Extract the (X, Y) coordinate from the center of the cell holding the provided text.  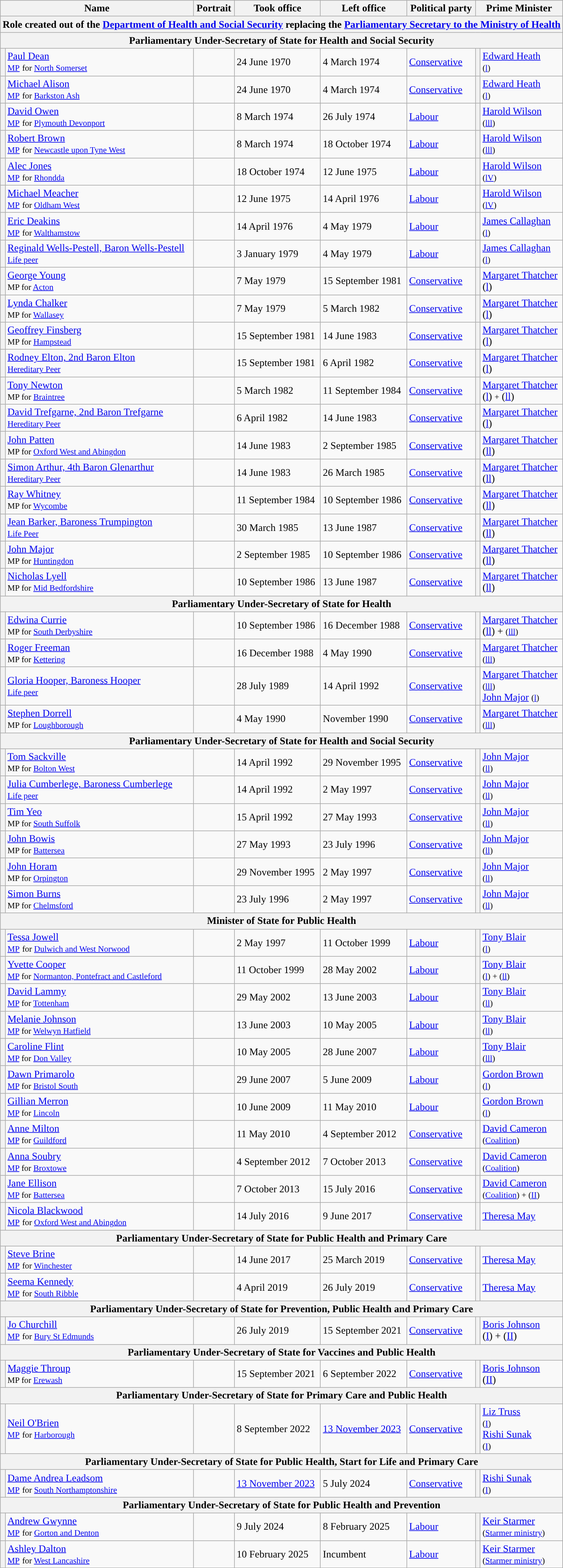
Boris Johnson (II) (521, 1374)
8 September 2022 (278, 1429)
Parliamentary Under-Secretary of State for Prevention, Public Health and Primary Care (282, 1309)
Liz Truss (I)Rishi Sunak (I) (521, 1429)
Minister of State for Public Health (282, 921)
29 May 2002 (278, 997)
14 June 2017 (278, 1260)
Paul Dean MP for North Somerset (99, 62)
Parliamentary Under-Secretary of State for Public Health and Primary Care (282, 1238)
David Lammy MP for Tottenham (99, 997)
Tessa Jowell MP for Dulwich and West Norwood (99, 942)
Jean Barker, Baroness Trumpington Life Peer (99, 528)
Caroline Flint MP for Don Valley (99, 1052)
Margaret Thatcher(l) + (ll) (521, 390)
Portrait (214, 8)
Rishi Sunak (I) (521, 1483)
Nicholas Lyell MP for Mid Bedfordshire (99, 582)
Stephen Dorrell MP for Loughborough (99, 719)
Tony Blair (l) + (ll) (521, 970)
Nicola Blackwood MP for Oxford West and Abingdon (99, 1217)
David Trefgarne, 2nd Baron Trefgarne Hereditary Peer (99, 418)
28 June 2007 (364, 1052)
Name (97, 8)
Ray Whitney MP for Wycombe (99, 500)
Parliamentary Under-Secretary of State for Health (282, 604)
15 July 2016 (364, 1189)
Alec Jones MP for Rhondda (99, 172)
9 June 2017 (364, 1217)
Simon Arthur, 4th Baron Glenarthur Hereditary Peer (99, 473)
John Patten MP for Oxford West and Abingdon (99, 445)
10 February 2025 (278, 1554)
Parliamentary Under-Secretary of State for Public Health and Prevention (282, 1505)
9 July 2024 (278, 1526)
Margaret Thatcher(ll) + (lll) (521, 625)
Parliamentary Under-Secretary of State for Vaccines and Public Health (282, 1352)
Neil O'Brien MP for Harborough (99, 1429)
Ashley Dalton MP for West Lancashire (99, 1554)
Left office (364, 8)
Anna Soubry MP for Broxtowe (99, 1161)
5 June 2009 (364, 1080)
Jane Ellison MP for Battersea (99, 1189)
John Horam MP for Orpington (99, 872)
Gillian Merron MP for Lincoln (99, 1106)
Gloria Hooper, Baroness Hooper Life peer (99, 686)
Eric Deakins MP for Walthamstow (99, 226)
5 July 2024 (364, 1483)
28 July 1989 (278, 686)
Reginald Wells-Pestell, Baron Wells-Pestell Life peer (99, 253)
8 February 2025 (364, 1526)
Anne Milton MP for Guildford (99, 1134)
Seema Kennedy MP for South Ribble (99, 1287)
Tony Newton MP for Braintree (99, 390)
25 March 2019 (364, 1260)
Simon Burns MP for Chelmsford (99, 899)
Rodney Elton, 2nd Baron Elton Hereditary Peer (99, 363)
Melanie Johnson MP for Welwyn Hatfield (99, 1025)
3 January 1979 (278, 253)
Julia Cumberlege, Baroness Cumberlege Life peer (99, 790)
6 September 2022 (364, 1374)
Andrew Gwynne MP for Gorton and Denton (99, 1526)
Incumbent (364, 1554)
Michael Meacher MP for Oldham West (99, 199)
Tim Yeo MP for South Suffolk (99, 817)
November 1990 (364, 719)
Jo Churchill MP for Bury St Edmunds (99, 1330)
29 June 2007 (278, 1080)
Dame Andrea Leadsom MP for South Northamptonshire (99, 1483)
15 April 1992 (278, 817)
Role created out of the Department of Health and Social Security replacing the Parliamentary Secretary to the Ministry of Health (282, 24)
Yvette Cooper MP for Normanton, Pontefract and Castleford (99, 970)
Margaret Thatcher(lll)John Major (l) (521, 686)
Robert Brown MP for Newcastle upon Tyne West (99, 144)
Parliamentary Under-Secretary of State for Public Health, Start for Life and Primary Care (282, 1462)
Tom Sackville MP for Bolton West (99, 762)
David Cameron (Coalition) + (II) (521, 1189)
26 March 1985 (364, 473)
30 March 1985 (278, 528)
Steve BrineMP for Winchester (99, 1260)
Lynda Chalker MP for Wallasey (99, 308)
Parliamentary Under-Secretary of State for Primary Care and Public Health (282, 1396)
26 July 1974 (364, 117)
Michael Alison MP for Barkston Ash (99, 89)
Tony Blair (lll) (521, 1052)
David Owen MP for Plymouth Devonport (99, 117)
George Young MP for Acton (99, 281)
28 May 2002 (364, 970)
10 June 2009 (278, 1106)
Prime Minister (519, 8)
John Major MP for Huntingdon (99, 555)
Edwina Currie MP for South Derbyshire (99, 625)
Roger Freeman MP for Kettering (99, 653)
Boris Johnson (I) + (II) (521, 1330)
Took office (278, 8)
Geoffrey Finsberg MP for Hampstead (99, 336)
Tony Blair (l) (521, 942)
Maggie Throup MP for Erewash (99, 1374)
John Bowis MP for Battersea (99, 845)
14 July 2016 (278, 1217)
Political party (441, 8)
4 April 2019 (278, 1287)
Dawn Primarolo MP for Bristol South (99, 1080)
